Extract the (x, y) coordinate from the center of the cell holding the provided text.  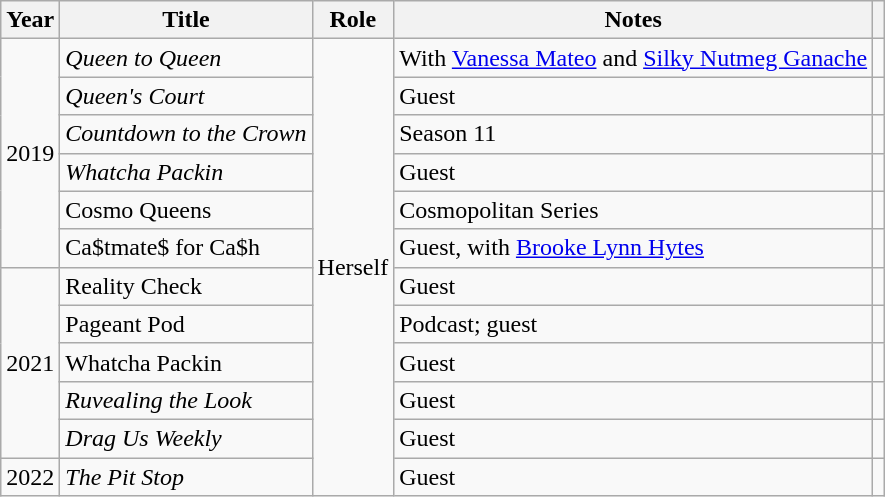
Cosmopolitan Series (634, 210)
Queen to Queen (186, 58)
Guest, with Brooke Lynn Hytes (634, 248)
Reality Check (186, 286)
Drag Us Weekly (186, 438)
2019 (30, 153)
Title (186, 20)
Ca$tmate$ for Ca$h (186, 248)
Countdown to the Crown (186, 134)
2022 (30, 477)
Podcast; guest (634, 324)
The Pit Stop (186, 477)
Role (353, 20)
Queen's Court (186, 96)
Ruvealing the Look (186, 400)
2021 (30, 362)
Cosmo Queens (186, 210)
Year (30, 20)
Notes (634, 20)
With Vanessa Mateo and Silky Nutmeg Ganache (634, 58)
Pageant Pod (186, 324)
Season 11 (634, 134)
Herself (353, 268)
